Detect which cell encompasses the target text, then output its (x, y) center coordinate. 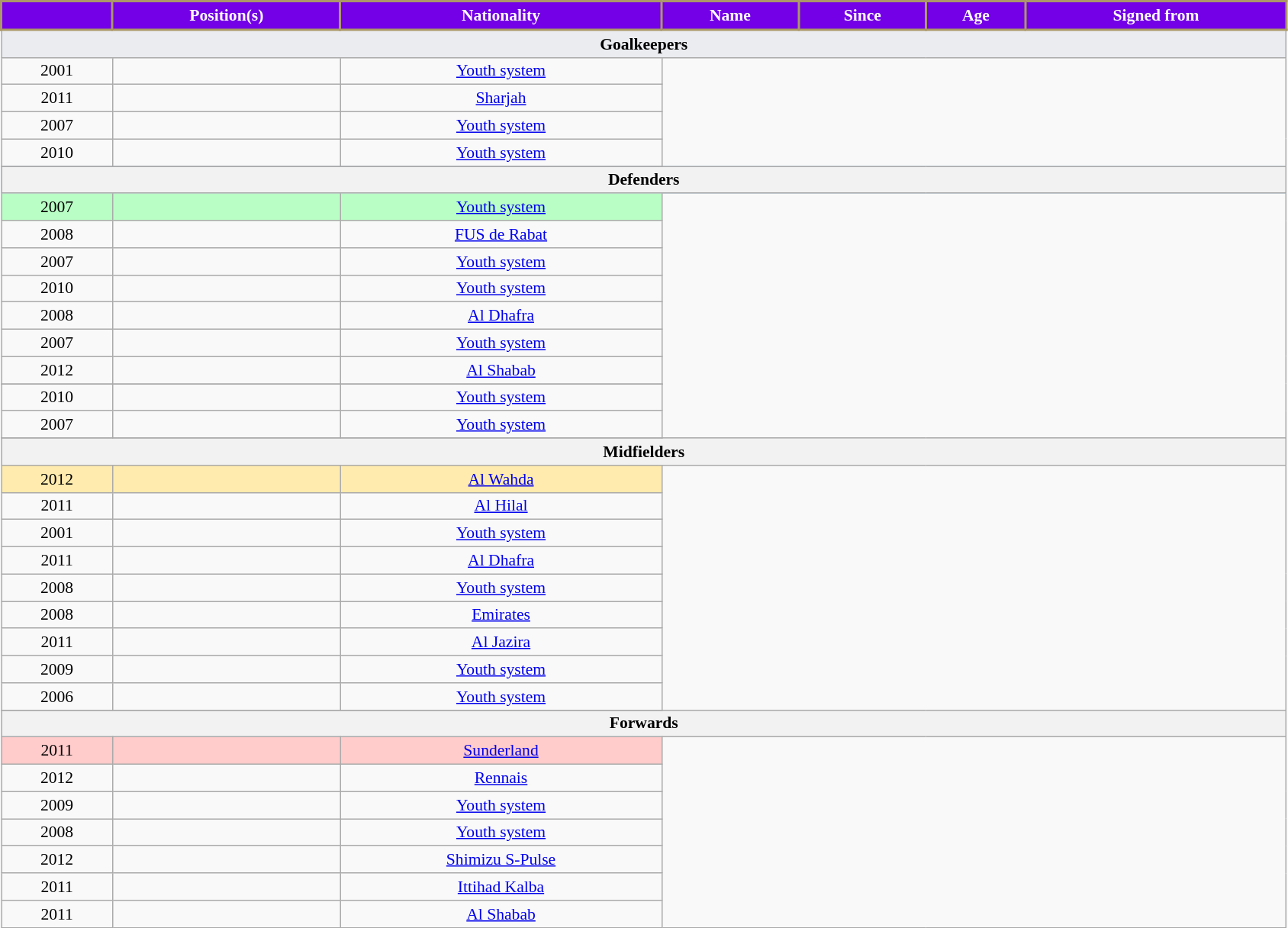
Rennais (501, 778)
Al Hilal (501, 506)
Name (730, 15)
Emirates (501, 615)
Sunderland (501, 751)
Midfielders (644, 452)
Age (977, 15)
Position(s) (227, 15)
Signed from (1156, 15)
Al Wahda (501, 479)
Goalkeepers (644, 43)
Sharjah (501, 98)
Shimizu S-Pulse (501, 860)
Nationality (501, 15)
Since (862, 15)
FUS de Rabat (501, 234)
Defenders (644, 180)
Ittihad Kalba (501, 887)
2006 (57, 697)
Forwards (644, 723)
Al Jazira (501, 643)
